Scan for the cell matching the given text and deliver its [X, Y] coordinate at center. 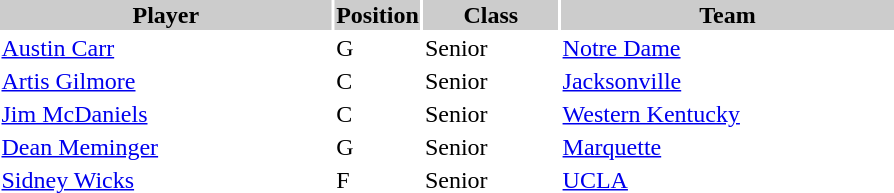
Jim McDaniels [166, 114]
Notre Dame [728, 48]
Western Kentucky [728, 114]
Austin Carr [166, 48]
Team [728, 15]
Artis Gilmore [166, 81]
Player [166, 15]
Position [378, 15]
Jacksonville [728, 81]
Dean Meminger [166, 147]
Class [490, 15]
Marquette [728, 147]
